Locate the cell with the specified text and output its [X, Y] center coordinate. 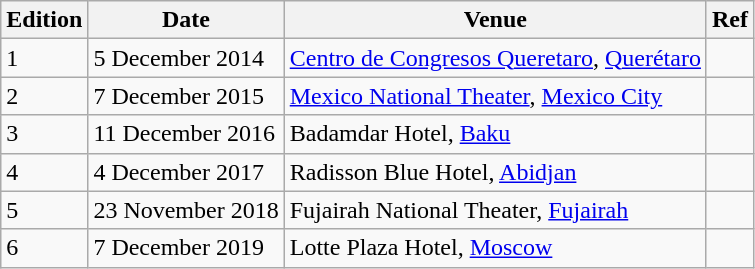
7 December 2019 [186, 248]
4 [44, 172]
2 [44, 96]
23 November 2018 [186, 210]
Venue [495, 20]
4 December 2017 [186, 172]
5 [44, 210]
Badamdar Hotel, Baku [495, 134]
6 [44, 248]
1 [44, 58]
5 December 2014 [186, 58]
Date [186, 20]
Ref [730, 20]
7 December 2015 [186, 96]
11 December 2016 [186, 134]
3 [44, 134]
Fujairah National Theater, Fujairah [495, 210]
Radisson Blue Hotel, Abidjan [495, 172]
Edition [44, 20]
Lotte Plaza Hotel, Moscow [495, 248]
Mexico National Theater, Mexico City [495, 96]
Centro de Congresos Queretaro, Querétaro [495, 58]
